Identify which cell holds the provided text, then report its (X, Y) central coordinate. 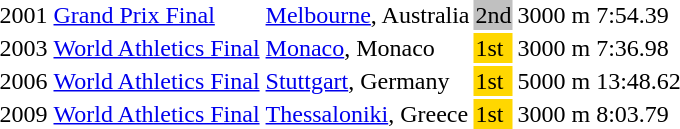
Thessaloniki, Greece (368, 114)
Monaco, Monaco (368, 48)
Melbourne, Australia (368, 15)
Stuttgart, Germany (368, 81)
5000 m (554, 81)
Grand Prix Final (156, 15)
2nd (494, 15)
